Capture the cell that displays the provided text and extract its [x, y] central coordinate. 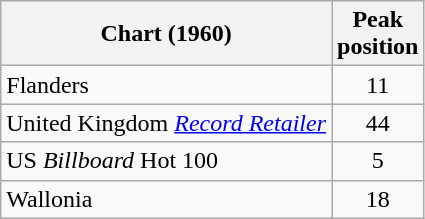
US Billboard Hot 100 [166, 161]
5 [378, 161]
18 [378, 199]
44 [378, 123]
United Kingdom Record Retailer [166, 123]
Wallonia [166, 199]
11 [378, 85]
Peakposition [378, 34]
Chart (1960) [166, 34]
Flanders [166, 85]
